Return the [X, Y] coordinate for the center point of the cell that contains the specified text.  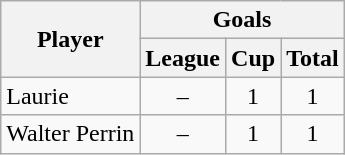
Walter Perrin [70, 134]
League [183, 58]
Player [70, 39]
Cup [254, 58]
Goals [242, 20]
Total [313, 58]
Laurie [70, 96]
